For the text-containing cell, return its midpoint in [X, Y] coordinate format. 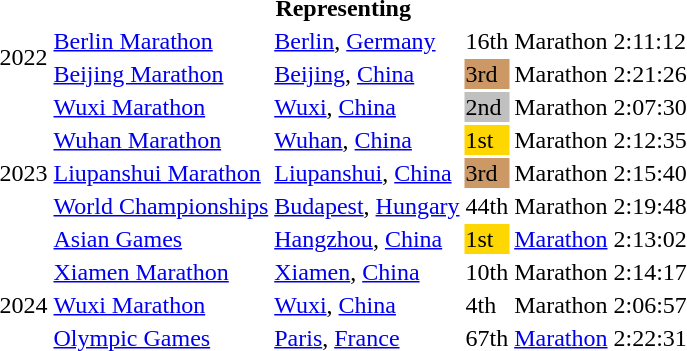
Berlin Marathon [161, 41]
44th [487, 206]
Hangzhou, China [367, 239]
Budapest, Hungary [367, 206]
Liupanshui Marathon [161, 173]
Xiamen Marathon [161, 272]
World Championships [161, 206]
16th [487, 41]
4th [487, 305]
Wuhan Marathon [161, 140]
Beijing Marathon [161, 74]
Berlin, Germany [367, 41]
Liupanshui, China [367, 173]
Xiamen, China [367, 272]
10th [487, 272]
Wuhan, China [367, 140]
Beijing, China [367, 74]
2nd [487, 107]
Asian Games [161, 239]
